Return the (x, y) coordinate for the center point of the cell that contains the specified text.  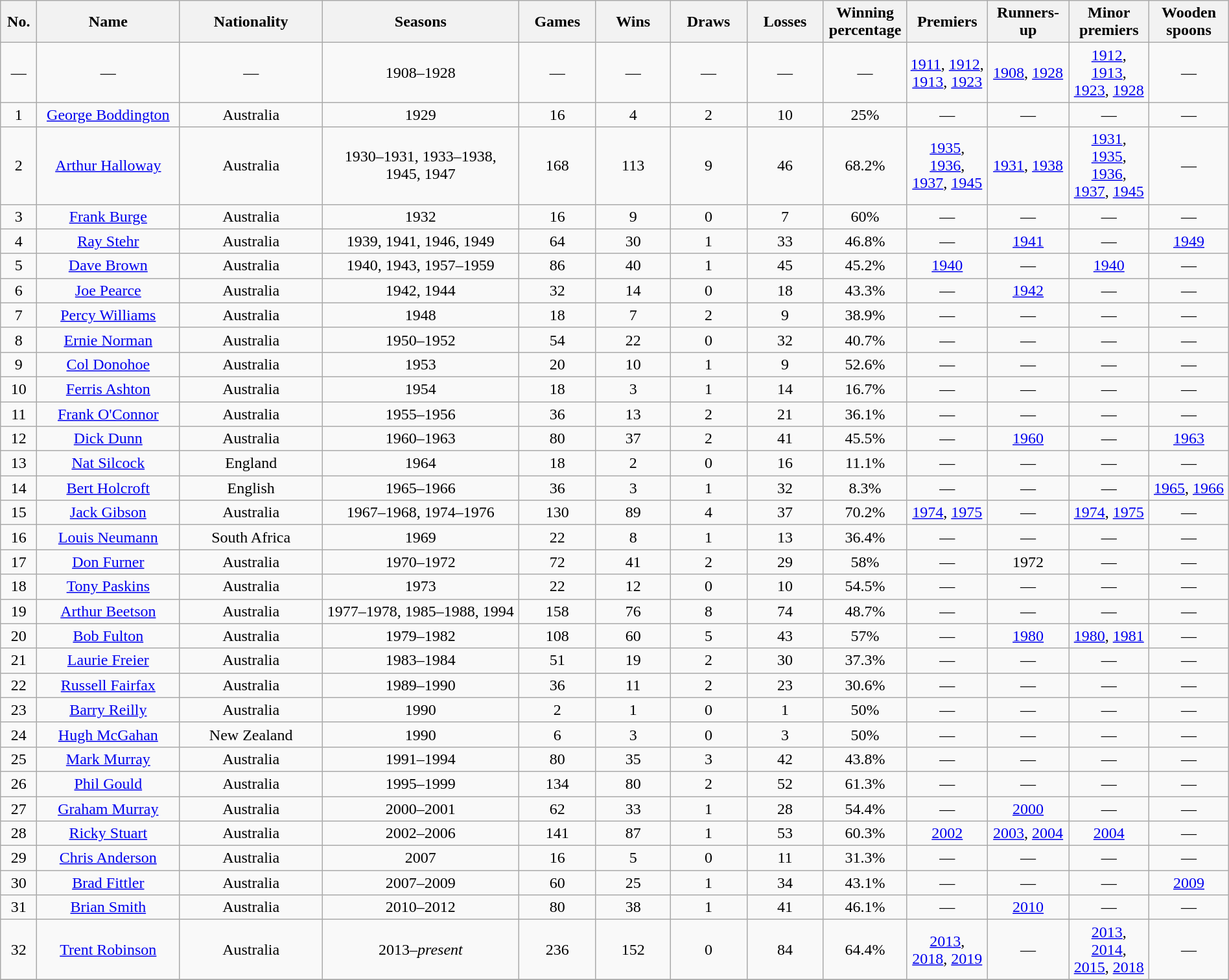
134 (557, 784)
25% (865, 115)
Arthur Beetson (108, 611)
2013, 2018, 2019 (947, 950)
45.5% (865, 439)
236 (557, 950)
51 (557, 660)
48.7% (865, 611)
46.8% (865, 241)
87 (633, 834)
58% (865, 562)
Louis Neumann (108, 537)
1929 (420, 115)
Ray Stehr (108, 241)
Bob Fulton (108, 636)
31.3% (865, 858)
Name (108, 22)
57% (865, 636)
Arthur Halloway (108, 166)
62 (557, 808)
1965–1966 (420, 488)
64 (557, 241)
1965, 1966 (1189, 488)
2013, 2014, 2015, 2018 (1109, 950)
Trent Robinson (108, 950)
Draws (708, 22)
43.8% (865, 759)
Hugh McGahan (108, 734)
2002–2006 (420, 834)
Brad Fittler (108, 883)
George Boddington (108, 115)
Bert Holcroft (108, 488)
Dave Brown (108, 266)
2010–2012 (420, 907)
26 (19, 784)
English (251, 488)
76 (633, 611)
64.4% (865, 950)
35 (633, 759)
1948 (420, 315)
141 (557, 834)
Ernie Norman (108, 340)
Graham Murray (108, 808)
1942, 1944 (420, 290)
1964 (420, 463)
2000 (1028, 808)
43.3% (865, 290)
130 (557, 513)
Ricky Stuart (108, 834)
South Africa (251, 537)
1983–1984 (420, 660)
2009 (1189, 883)
1950–1952 (420, 340)
2007–2009 (420, 883)
2013–present (420, 950)
1973 (420, 587)
11.1% (865, 463)
1970–1972 (420, 562)
Col Donohoe (108, 364)
2007 (420, 858)
1954 (420, 389)
Wooden spoons (1189, 22)
108 (557, 636)
2010 (1028, 907)
Frank Burge (108, 216)
86 (557, 266)
42 (785, 759)
Brian Smith (108, 907)
8.3% (865, 488)
24 (19, 734)
1972 (1028, 562)
1960–1963 (420, 439)
1980 (1028, 636)
70.2% (865, 513)
Dick Dunn (108, 439)
74 (785, 611)
30.6% (865, 685)
1939, 1941, 1946, 1949 (420, 241)
1991–1994 (420, 759)
2004 (1109, 834)
46.1% (865, 907)
1940, 1943, 1957–1959 (420, 266)
Frank O'Connor (108, 414)
Wins (633, 22)
Ferris Ashton (108, 389)
152 (633, 950)
31 (19, 907)
1969 (420, 537)
1979–1982 (420, 636)
Minor premiers (1109, 22)
Russell Fairfax (108, 685)
1955–1956 (420, 414)
Phil Gould (108, 784)
1963 (1189, 439)
36.4% (865, 537)
37.3% (865, 660)
Don Furner (108, 562)
38.9% (865, 315)
1931, 1935, 1936, 1937, 1945 (1109, 166)
1995–1999 (420, 784)
45.2% (865, 266)
40 (633, 266)
113 (633, 166)
53 (785, 834)
34 (785, 883)
Chris Anderson (108, 858)
1935, 1936, 1937, 1945 (947, 166)
72 (557, 562)
1941 (1028, 241)
England (251, 463)
1930–1931, 1933–1938, 1945, 1947 (420, 166)
Winning percentage (865, 22)
New Zealand (251, 734)
1989–1990 (420, 685)
68.2% (865, 166)
1932 (420, 216)
1908–1928 (420, 73)
60.3% (865, 834)
Premiers (947, 22)
1967–1968, 1974–1976 (420, 513)
1912, 1913, 1923, 1928 (1109, 73)
38 (633, 907)
15 (19, 513)
Seasons (420, 22)
89 (633, 513)
Games (557, 22)
1953 (420, 364)
17 (19, 562)
1980, 1981 (1109, 636)
Laurie Freier (108, 660)
54.5% (865, 587)
27 (19, 808)
54.4% (865, 808)
Jack Gibson (108, 513)
43 (785, 636)
1942 (1028, 290)
158 (557, 611)
Runners-up (1028, 22)
1931, 1938 (1028, 166)
1908, 1928 (1028, 73)
Tony Paskins (108, 587)
1977–1978, 1985–1988, 1994 (420, 611)
2003, 2004 (1028, 834)
No. (19, 22)
54 (557, 340)
40.7% (865, 340)
36.1% (865, 414)
Percy Williams (108, 315)
60% (865, 216)
61.3% (865, 784)
2000–2001 (420, 808)
Joe Pearce (108, 290)
Nationality (251, 22)
52 (785, 784)
1949 (1189, 241)
46 (785, 166)
84 (785, 950)
Barry Reilly (108, 710)
43.1% (865, 883)
52.6% (865, 364)
45 (785, 266)
Mark Murray (108, 759)
168 (557, 166)
1911, 1912, 1913, 1923 (947, 73)
Losses (785, 22)
Nat Silcock (108, 463)
16.7% (865, 389)
1960 (1028, 439)
2002 (947, 834)
